Extract the (x, y) coordinate from the center of the cell holding the provided text.  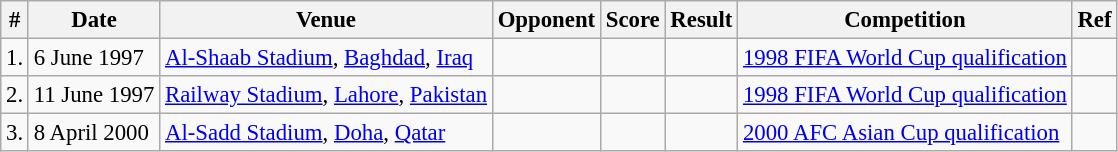
Ref (1094, 20)
Al-Shaab Stadium, Baghdad, Iraq (326, 58)
8 April 2000 (94, 133)
Al-Sadd Stadium, Doha, Qatar (326, 133)
Score (632, 20)
11 June 1997 (94, 95)
6 June 1997 (94, 58)
Result (702, 20)
Date (94, 20)
Competition (905, 20)
Venue (326, 20)
Railway Stadium, Lahore, Pakistan (326, 95)
2. (15, 95)
# (15, 20)
1. (15, 58)
Opponent (546, 20)
2000 AFC Asian Cup qualification (905, 133)
3. (15, 133)
